Detect which cell encompasses the target text, then output its (x, y) center coordinate. 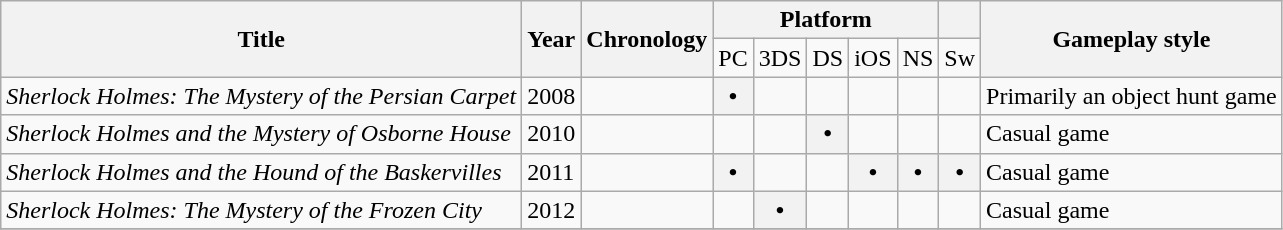
NS (918, 58)
Sherlock Holmes: The Mystery of the Frozen City (262, 210)
DS (828, 58)
Year (552, 39)
Sherlock Holmes: The Mystery of the Persian Carpet (262, 96)
2011 (552, 172)
2010 (552, 134)
2012 (552, 210)
Sw (960, 58)
Title (262, 39)
PC (733, 58)
3DS (780, 58)
Sherlock Holmes and the Hound of the Baskervilles (262, 172)
iOS (873, 58)
2008 (552, 96)
Chronology (647, 39)
Primarily an object hunt game (1132, 96)
Sherlock Holmes and the Mystery of Osborne House (262, 134)
Gameplay style (1132, 39)
Platform (826, 20)
